Determine the (X, Y) coordinate at the center of the cell enclosing the given text.  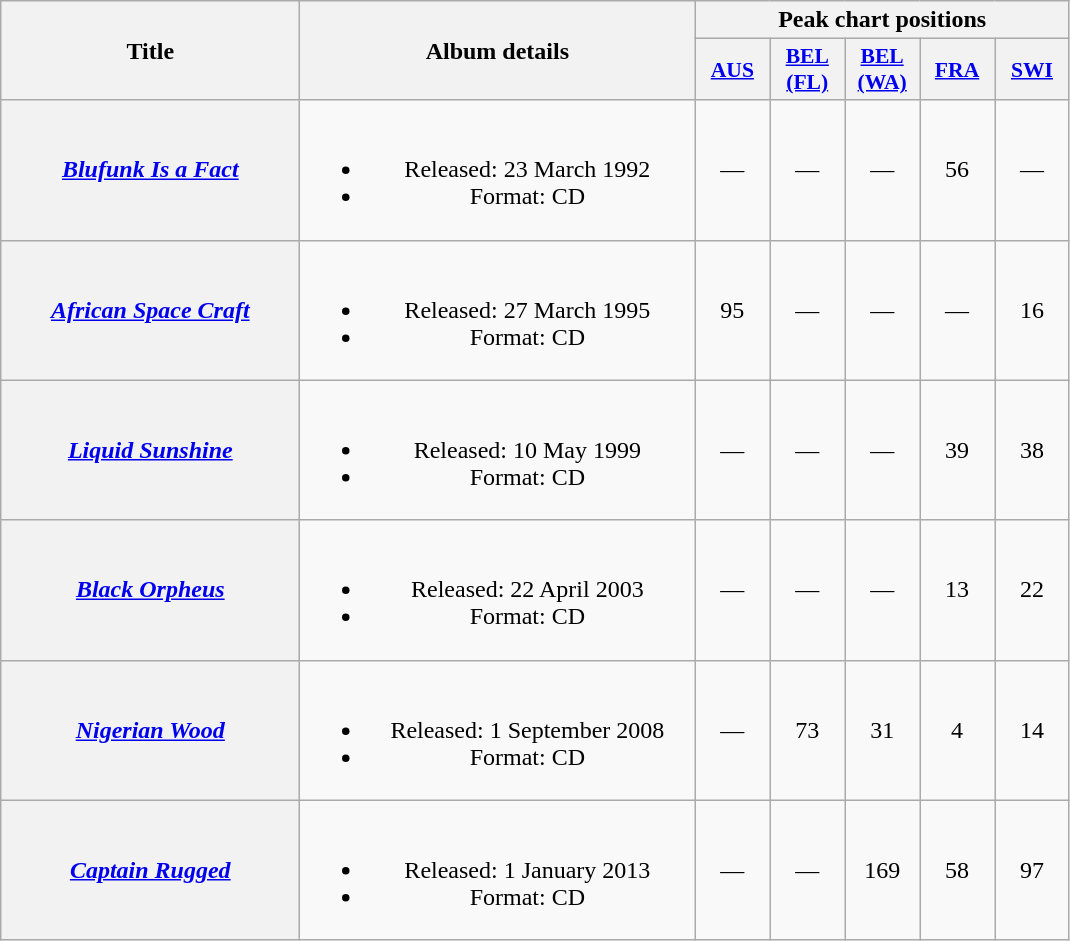
16 (1032, 310)
Released: 1 January 2013Format: CD (498, 870)
4 (958, 730)
31 (882, 730)
38 (1032, 450)
Peak chart positions (882, 20)
56 (958, 170)
BEL(WA) (882, 70)
95 (732, 310)
Released: 22 April 2003Format: CD (498, 590)
Black Orpheus (150, 590)
Captain Rugged (150, 870)
73 (808, 730)
BEL(FL) (808, 70)
14 (1032, 730)
African Space Craft (150, 310)
Released: 23 March 1992Format: CD (498, 170)
Blufunk Is a Fact (150, 170)
AUS (732, 70)
Album details (498, 50)
169 (882, 870)
58 (958, 870)
Released: 27 March 1995Format: CD (498, 310)
SWI (1032, 70)
Released: 1 September 2008Format: CD (498, 730)
Nigerian Wood (150, 730)
13 (958, 590)
Title (150, 50)
FRA (958, 70)
39 (958, 450)
Released: 10 May 1999Format: CD (498, 450)
Liquid Sunshine (150, 450)
97 (1032, 870)
22 (1032, 590)
